Locate the cell with the specified text and output its (x, y) center coordinate. 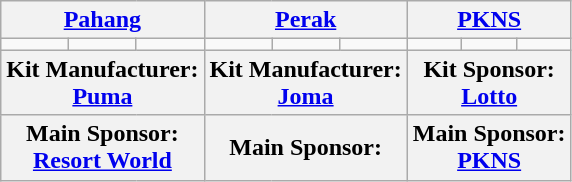
Pahang (102, 20)
PKNS (489, 20)
Kit Manufacturer: Joma (306, 82)
Kit Manufacturer: Puma (102, 82)
Main Sponsor: Resort World (102, 148)
Kit Sponsor: Lotto (489, 82)
Main Sponsor: (306, 148)
Perak (306, 20)
Main Sponsor: PKNS (489, 148)
